From the cell containing the given text, extract its center point as [x, y] coordinate. 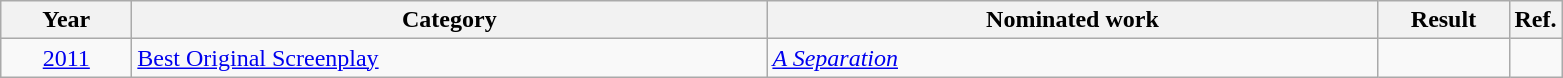
A Separation [1072, 58]
Result [1444, 20]
Year [66, 20]
Category [450, 20]
Nominated work [1072, 20]
2011 [66, 58]
Ref. [1536, 20]
Best Original Screenplay [450, 58]
